Return the [x, y] coordinate for the center point of the cell that contains the specified text.  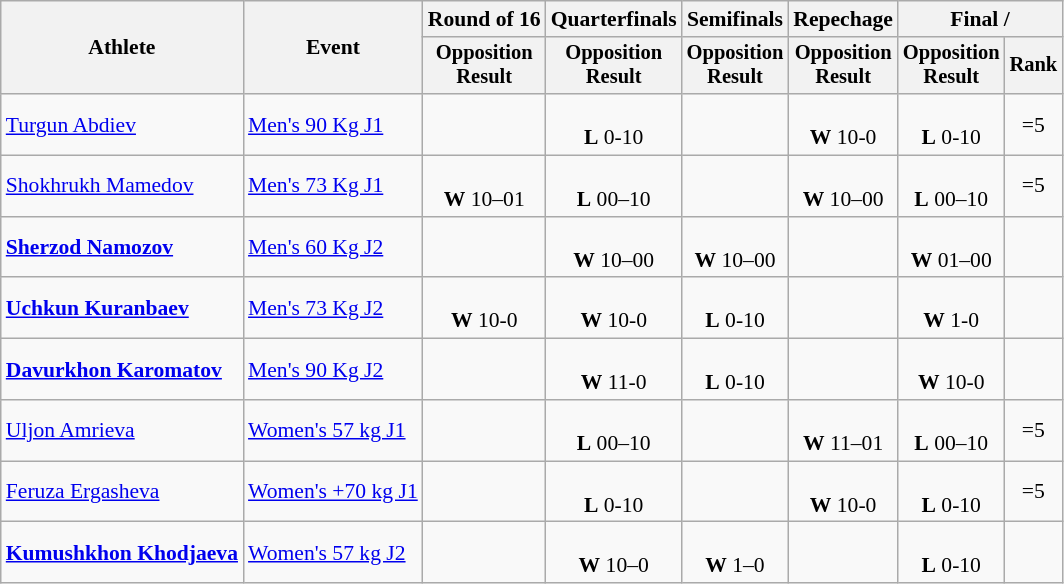
Rank [1034, 66]
W 10–0 [614, 552]
Men's 90 Kg J1 [333, 124]
W 11–01 [843, 430]
Kumushkhon Khodjaeva [122, 552]
Repechage [843, 19]
Round of 16 [484, 19]
Uljon Amrieva [122, 430]
W 10–01 [484, 186]
Athlete [122, 48]
W 1–0 [736, 552]
Quarterfinals [614, 19]
Davurkhon Karomatov [122, 370]
Sherzod Namozov [122, 248]
Uchkun Kuranbaev [122, 308]
Final / [980, 19]
Feruza Ergasheva [122, 492]
Men's 73 Kg J1 [333, 186]
Shokhrukh Mamedov [122, 186]
Semifinals [736, 19]
Men's 90 Kg J2 [333, 370]
Women's 57 kg J2 [333, 552]
Women's +70 kg J1 [333, 492]
Turgun Abdiev [122, 124]
Men's 73 Kg J2 [333, 308]
Event [333, 48]
W 1-0 [952, 308]
W 11-0 [614, 370]
Men's 60 Kg J2 [333, 248]
W 01–00 [952, 248]
Women's 57 kg J1 [333, 430]
